Provide the [X, Y] coordinate of the cell's center where the given text is located.  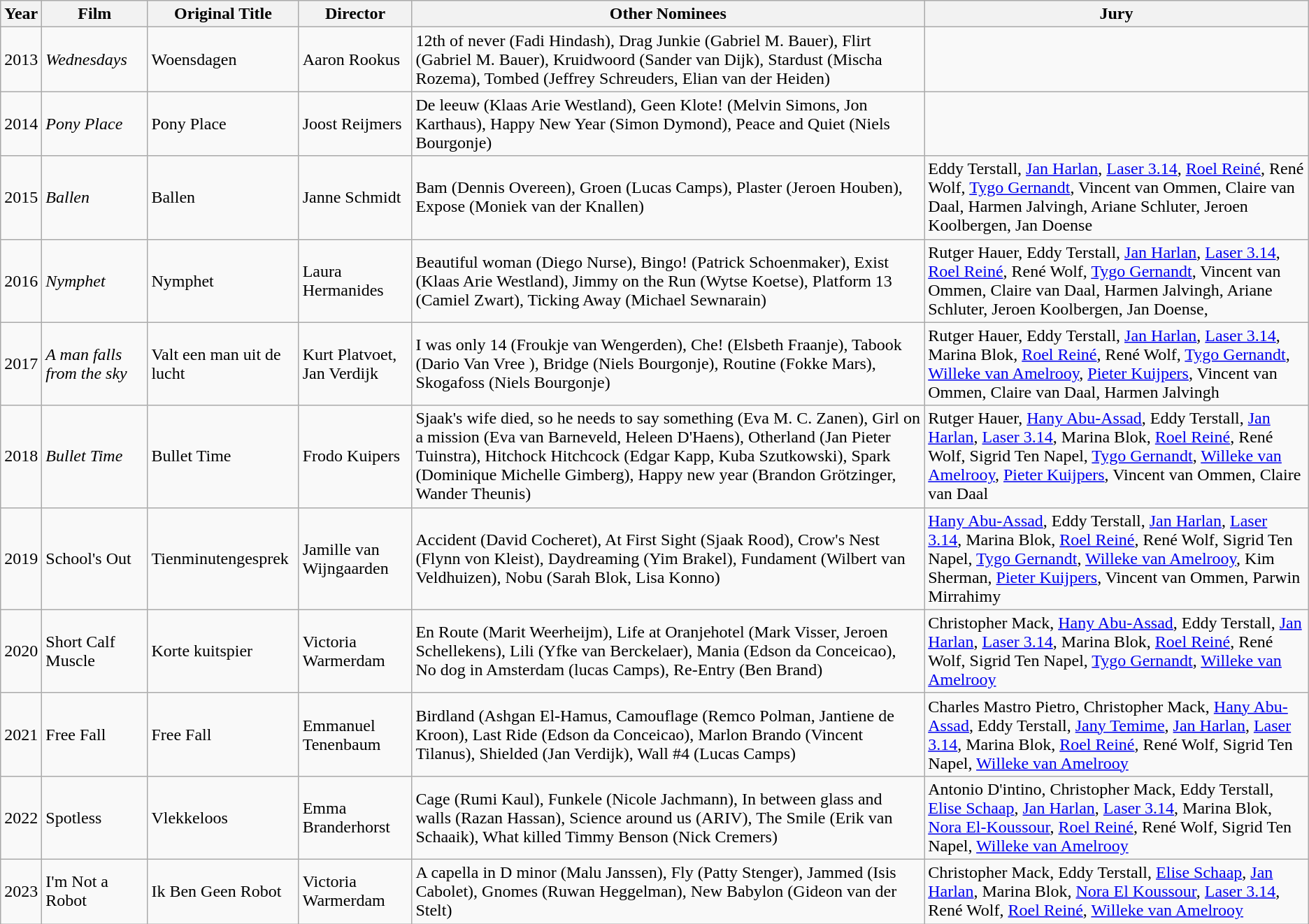
Bam (Dennis Overeen), Groen (Lucas Camps), Plaster (Jeroen Houben), Expose (Moniek van der Knallen) [668, 197]
Ik Ben Geen Robot [223, 891]
2018 [21, 456]
Film [95, 14]
Other Nominees [668, 14]
Jamille van Wijngaarden [355, 558]
Christopher Mack, Eddy Terstall, Elise Schaap, Jan Harlan, Marina Blok, Nora El Koussour, Laser 3.14, René Wolf, Roel Reiné, Willeke van Amelrooy [1117, 891]
Kurt Platvoet, Jan Verdijk [355, 363]
A capella in D minor (Malu Janssen), Fly (Patty Stenger), Jammed (Isis Cabolet), Gnomes (Ruwan Heggelman), New Babylon (Gideon van der Stelt) [668, 891]
2022 [21, 818]
Original Title [223, 14]
Aaron Rookus [355, 59]
2020 [21, 651]
Jury [1117, 14]
Wednesdays [95, 59]
Emmanuel Tenenbaum [355, 734]
Frodo Kuipers [355, 456]
2023 [21, 891]
2016 [21, 281]
Joost Reijmers [355, 124]
Korte kuitspier [223, 651]
2013 [21, 59]
De leeuw (Klaas Arie Westland), Geen Klote! (Melvin Simons, Jon Karthaus), Happy New Year (Simon Dymond), Peace and Quiet (Niels Bourgonje) [668, 124]
2017 [21, 363]
I'm Not a Robot [95, 891]
Spotless [95, 818]
Director [355, 14]
Vlekkeloos [223, 818]
Emma Branderhorst [355, 818]
2019 [21, 558]
Short Calf Muscle [95, 651]
2014 [21, 124]
A man falls from the sky [95, 363]
2021 [21, 734]
2015 [21, 197]
Woensdagen [223, 59]
Janne Schmidt [355, 197]
Tienminutengesprek [223, 558]
Laura Hermanides [355, 281]
Valt een man uit de lucht [223, 363]
School's Out [95, 558]
Year [21, 14]
